Identify which cell holds the provided text, then report its (X, Y) central coordinate. 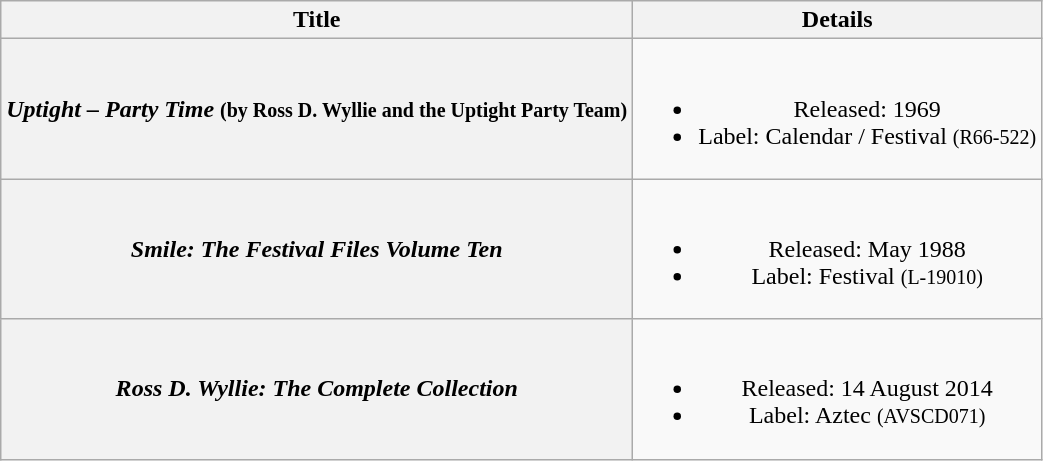
Released: 14 August 2014Label: Aztec (AVSCD071) (838, 389)
Title (317, 20)
Uptight – Party Time (by Ross D. Wyllie and the Uptight Party Team) (317, 109)
Released: May 1988Label: Festival (L-19010) (838, 249)
Details (838, 20)
Smile: The Festival Files Volume Ten (317, 249)
Ross D. Wyllie: The Complete Collection (317, 389)
Released: 1969Label: Calendar / Festival (R66-522) (838, 109)
